Determine the [x, y] coordinate at the center of the cell enclosing the given text.  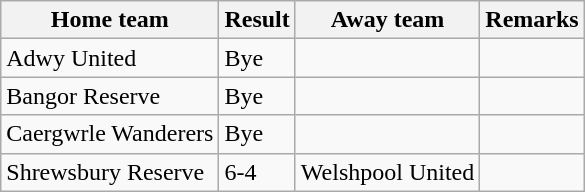
6-4 [257, 172]
Bangor Reserve [110, 96]
Remarks [532, 20]
Welshpool United [387, 172]
Result [257, 20]
Shrewsbury Reserve [110, 172]
Caergwrle Wanderers [110, 134]
Adwy United [110, 58]
Away team [387, 20]
Home team [110, 20]
